Return the [X, Y] coordinate for the center point of the cell that contains the specified text.  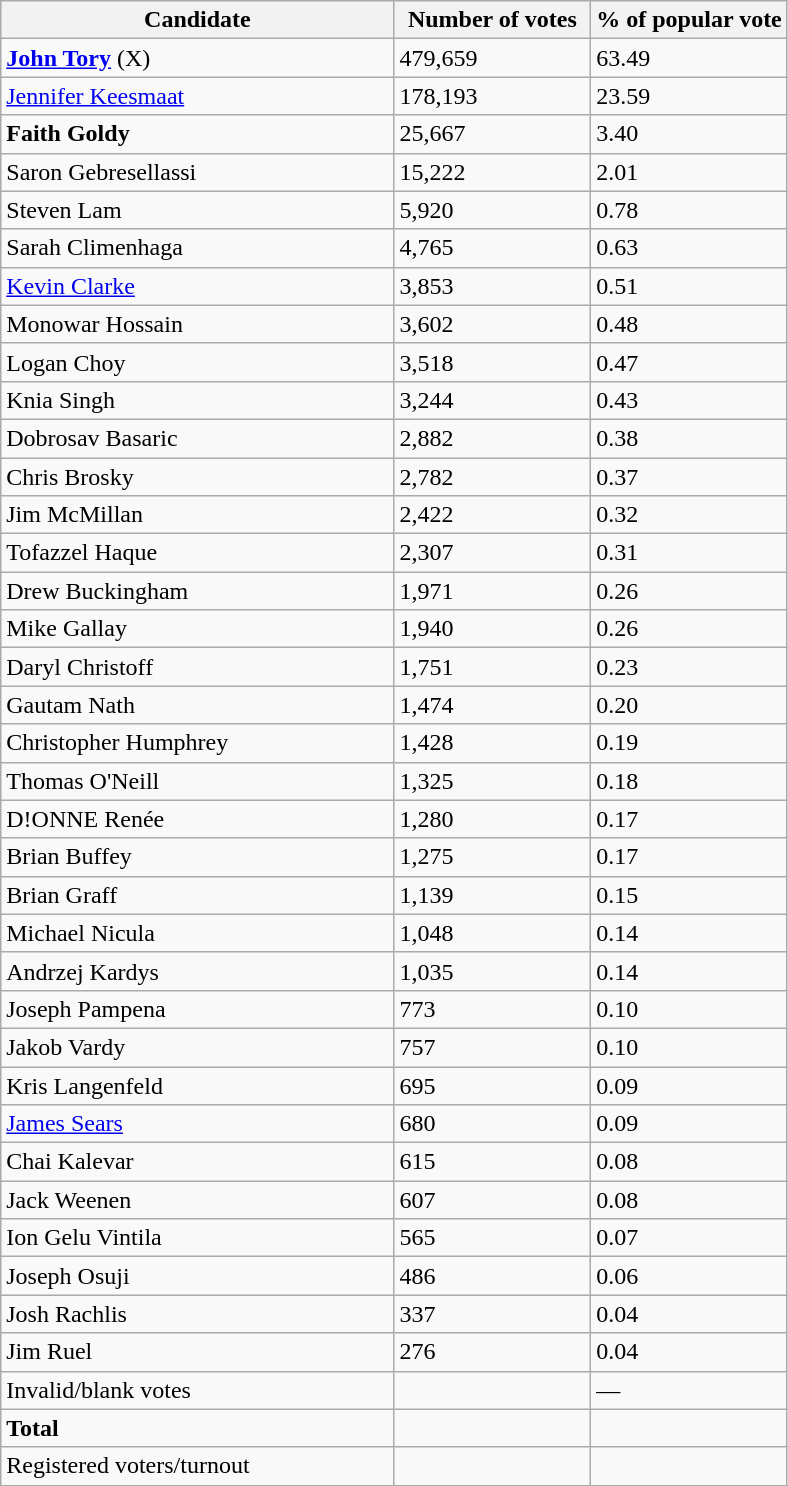
Jakob Vardy [198, 1047]
Josh Rachlis [198, 1314]
Kris Langenfeld [198, 1085]
680 [492, 1124]
1,971 [492, 591]
Joseph Pampena [198, 1009]
Chai Kalevar [198, 1162]
Christopher Humphrey [198, 743]
0.06 [690, 1276]
1,139 [492, 895]
Steven Lam [198, 210]
James Sears [198, 1124]
0.18 [690, 781]
2.01 [690, 172]
1,325 [492, 781]
Total [198, 1428]
Tofazzel Haque [198, 553]
178,193 [492, 96]
337 [492, 1314]
276 [492, 1352]
23.59 [690, 96]
1,474 [492, 705]
1,940 [492, 629]
0.15 [690, 895]
Monowar Hossain [198, 324]
2,882 [492, 438]
Brian Buffey [198, 857]
695 [492, 1085]
Registered voters/turnout [198, 1466]
1,048 [492, 933]
Jennifer Keesmaat [198, 96]
Thomas O'Neill [198, 781]
Number of votes [492, 20]
63.49 [690, 58]
0.38 [690, 438]
Invalid/blank votes [198, 1390]
3.40 [690, 134]
0.51 [690, 286]
1,280 [492, 819]
0.47 [690, 362]
0.23 [690, 667]
15,222 [492, 172]
Chris Brosky [198, 477]
John Tory (X) [198, 58]
773 [492, 1009]
Logan Choy [198, 362]
607 [492, 1200]
% of popular vote [690, 20]
25,667 [492, 134]
Jack Weenen [198, 1200]
1,035 [492, 971]
1,428 [492, 743]
Gautam Nath [198, 705]
Jim McMillan [198, 515]
Kevin Clarke [198, 286]
0.07 [690, 1238]
2,422 [492, 515]
4,765 [492, 248]
Brian Graff [198, 895]
0.43 [690, 400]
Faith Goldy [198, 134]
Michael Nicula [198, 933]
0.20 [690, 705]
Knia Singh [198, 400]
0.37 [690, 477]
Ion Gelu Vintila [198, 1238]
5,920 [492, 210]
Mike Gallay [198, 629]
Sarah Climenhaga [198, 248]
1,751 [492, 667]
0.78 [690, 210]
2,782 [492, 477]
Dobrosav Basaric [198, 438]
565 [492, 1238]
3,602 [492, 324]
Jim Ruel [198, 1352]
— [690, 1390]
0.19 [690, 743]
Candidate [198, 20]
1,275 [492, 857]
Saron Gebresellassi [198, 172]
D!ONNE Renée [198, 819]
479,659 [492, 58]
0.32 [690, 515]
486 [492, 1276]
0.31 [690, 553]
Andrzej Kardys [198, 971]
0.63 [690, 248]
3,853 [492, 286]
0.48 [690, 324]
Joseph Osuji [198, 1276]
3,244 [492, 400]
757 [492, 1047]
Drew Buckingham [198, 591]
2,307 [492, 553]
Daryl Christoff [198, 667]
3,518 [492, 362]
615 [492, 1162]
